Find where the given text appears and provide that cell's center as (X, Y) coordinate. 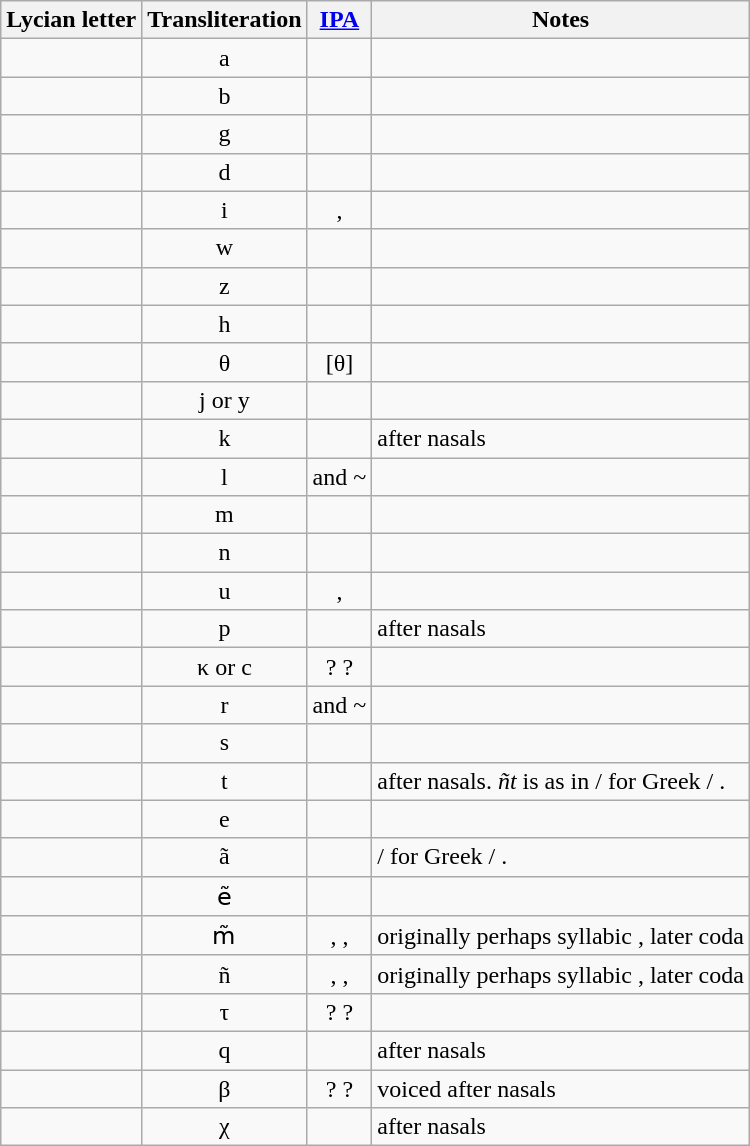
q (224, 1050)
m (224, 515)
ñ (224, 974)
w (224, 248)
after nasals. ñt is as in / for Greek / . (561, 781)
m̃ (224, 936)
Transliteration (224, 20)
Lycian letter (72, 20)
j or y (224, 400)
Notes (561, 20)
χ (224, 1127)
β (224, 1089)
d (224, 172)
u (224, 591)
r (224, 705)
ẽ (224, 896)
l (224, 477)
g (224, 134)
b (224, 96)
κ or c (224, 667)
k (224, 438)
t (224, 781)
[θ] (340, 362)
i (224, 210)
θ (224, 362)
IPA (340, 20)
a (224, 58)
ã (224, 857)
e (224, 819)
s (224, 743)
z (224, 286)
p (224, 629)
τ (224, 1012)
n (224, 553)
/ for Greek / . (561, 857)
h (224, 324)
voiced after nasals (561, 1089)
